Find where the given text appears and provide that cell's center as [X, Y] coordinate. 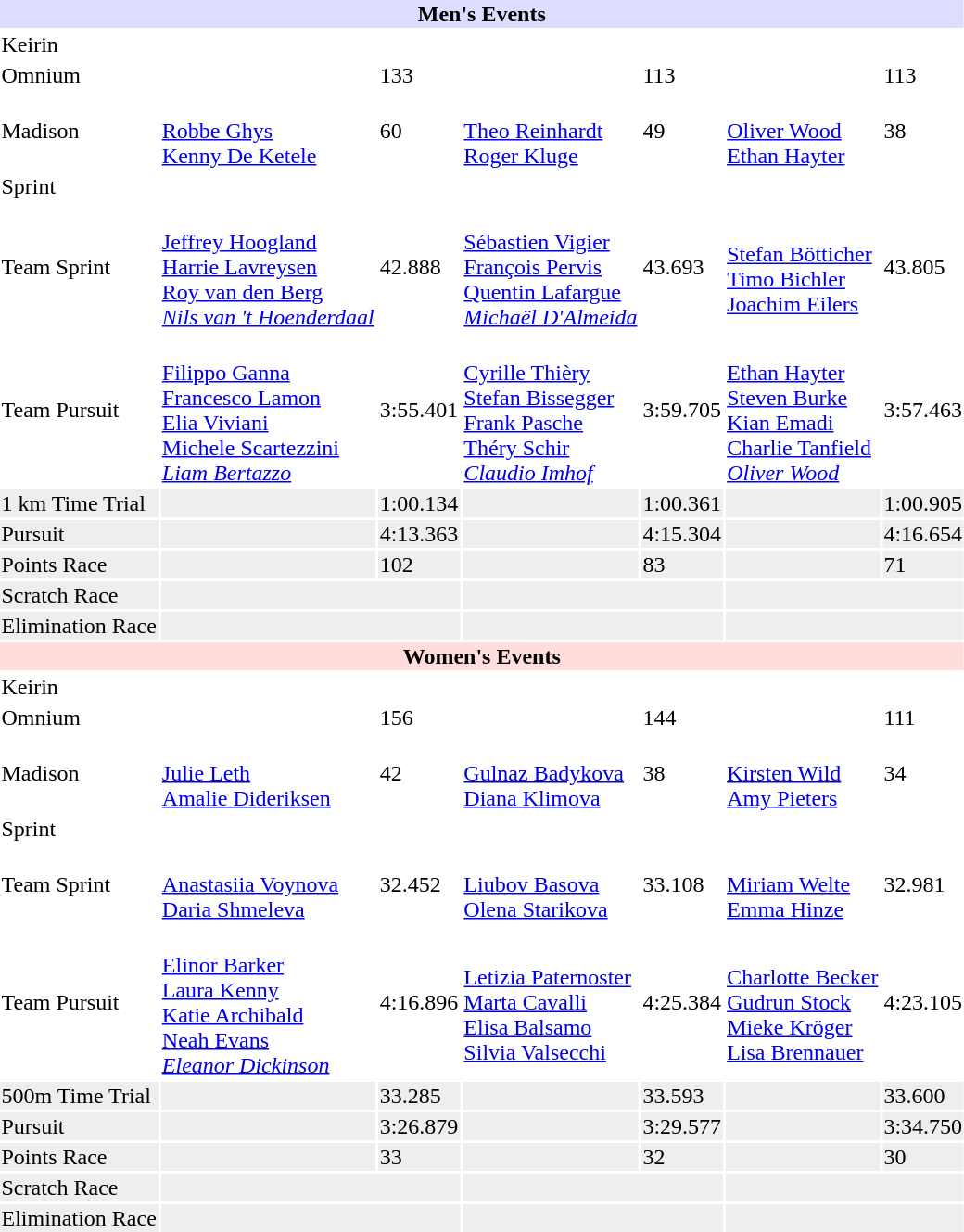
500m Time Trial [79, 1096]
33.593 [682, 1096]
Anastasiia VoynovaDaria Shmeleva [268, 884]
Women's Events [482, 656]
33.108 [682, 884]
1 km Time Trial [79, 503]
Robbe GhysKenny De Ketele [268, 131]
4:25.384 [682, 1003]
102 [419, 565]
34 [923, 773]
Ethan HayterSteven BurkeKian EmadiCharlie TanfieldOliver Wood [803, 410]
144 [682, 718]
43.693 [682, 267]
1:00.134 [419, 503]
3:59.705 [682, 410]
Letizia PaternosterMarta CavalliElisa BalsamoSilvia Valsecchi [551, 1003]
4:15.304 [682, 534]
133 [419, 75]
Jeffrey HooglandHarrie LavreysenRoy van den BergNils van 't Hoenderdaal [268, 267]
3:26.879 [419, 1126]
Filippo GannaFrancesco LamonElia VivianiMichele ScartezziniLiam Bertazzo [268, 410]
Elinor BarkerLaura KennyKatie ArchibaldNeah EvansEleanor Dickinson [268, 1003]
Men's Events [482, 14]
3:55.401 [419, 410]
3:34.750 [923, 1126]
32 [682, 1157]
32.452 [419, 884]
42.888 [419, 267]
1:00.361 [682, 503]
Liubov BasovaOlena Starikova [551, 884]
4:23.105 [923, 1003]
3:57.463 [923, 410]
4:16.896 [419, 1003]
111 [923, 718]
3:29.577 [682, 1126]
Kirsten WildAmy Pieters [803, 773]
49 [682, 131]
4:16.654 [923, 534]
Julie LethAmalie Dideriksen [268, 773]
83 [682, 565]
33 [419, 1157]
Sébastien VigierFrançois PervisQuentin LafargueMichaël D'Almeida [551, 267]
Theo ReinhardtRoger Kluge [551, 131]
Oliver WoodEthan Hayter [803, 131]
33.285 [419, 1096]
42 [419, 773]
32.981 [923, 884]
71 [923, 565]
30 [923, 1157]
43.805 [923, 267]
156 [419, 718]
1:00.905 [923, 503]
60 [419, 131]
33.600 [923, 1096]
Charlotte BeckerGudrun StockMieke KrögerLisa Brennauer [803, 1003]
4:13.363 [419, 534]
Gulnaz BadykovaDiana Klimova [551, 773]
Cyrille ThièryStefan BisseggerFrank PascheThéry SchirClaudio Imhof [551, 410]
Stefan BötticherTimo BichlerJoachim Eilers [803, 267]
Miriam WelteEmma Hinze [803, 884]
